Find where the given text appears and provide that cell's center as [x, y] coordinate. 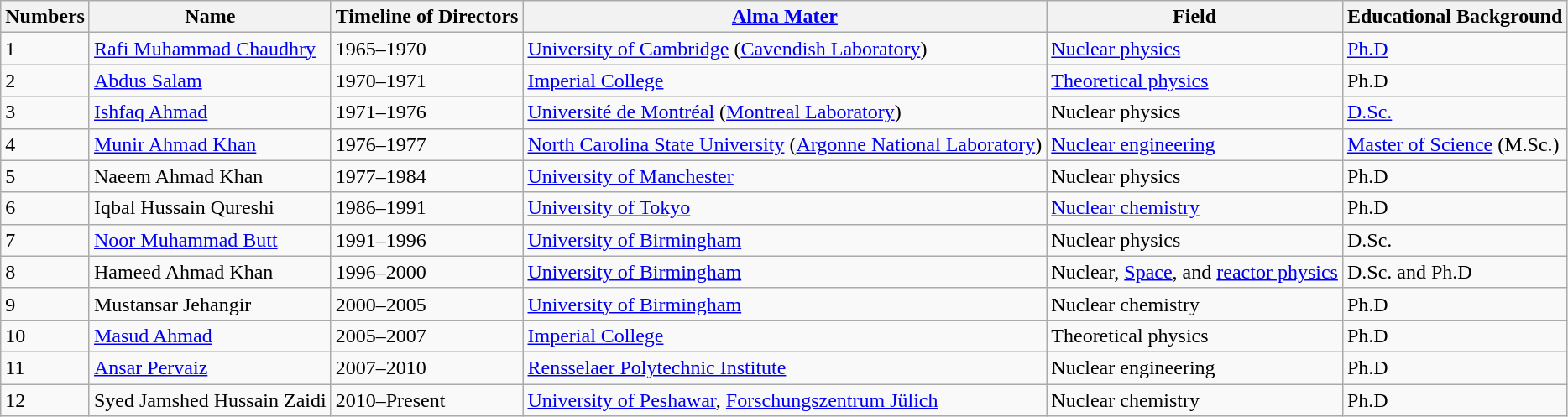
1977–1984 [426, 176]
11 [45, 367]
2010–Present [426, 400]
Munir Ahmad Khan [210, 144]
9 [45, 304]
University of Tokyo [785, 208]
Timeline of Directors [426, 17]
Masud Ahmad [210, 336]
4 [45, 144]
1976–1977 [426, 144]
2005–2007 [426, 336]
University of Cambridge (Cavendish Laboratory) [785, 49]
1965–1970 [426, 49]
Master of Science (M.Sc.) [1454, 144]
Nuclear, Space, and reactor physics [1195, 272]
8 [45, 272]
Field [1195, 17]
Hameed Ahmad Khan [210, 272]
1970–1971 [426, 81]
Naeem Ahmad Khan [210, 176]
12 [45, 400]
5 [45, 176]
Alma Mater [785, 17]
Ansar Pervaiz [210, 367]
2 [45, 81]
Name [210, 17]
Noor Muhammad Butt [210, 240]
Iqbal Hussain Qureshi [210, 208]
10 [45, 336]
6 [45, 208]
2007–2010 [426, 367]
Ishfaq Ahmad [210, 112]
Université de Montréal (Montreal Laboratory) [785, 112]
Rensselaer Polytechnic Institute [785, 367]
North Carolina State University (Argonne National Laboratory) [785, 144]
3 [45, 112]
1971–1976 [426, 112]
2000–2005 [426, 304]
Numbers [45, 17]
7 [45, 240]
1986–1991 [426, 208]
Rafi Muhammad Chaudhry [210, 49]
Syed Jamshed Hussain Zaidi [210, 400]
Abdus Salam [210, 81]
University of Manchester [785, 176]
1996–2000 [426, 272]
University of Peshawar, Forschungszentrum Jülich [785, 400]
Mustansar Jehangir [210, 304]
Educational Background [1454, 17]
1991–1996 [426, 240]
D.Sc. and Ph.D [1454, 272]
1 [45, 49]
